For the text-containing cell, return its midpoint in (X, Y) coordinate format. 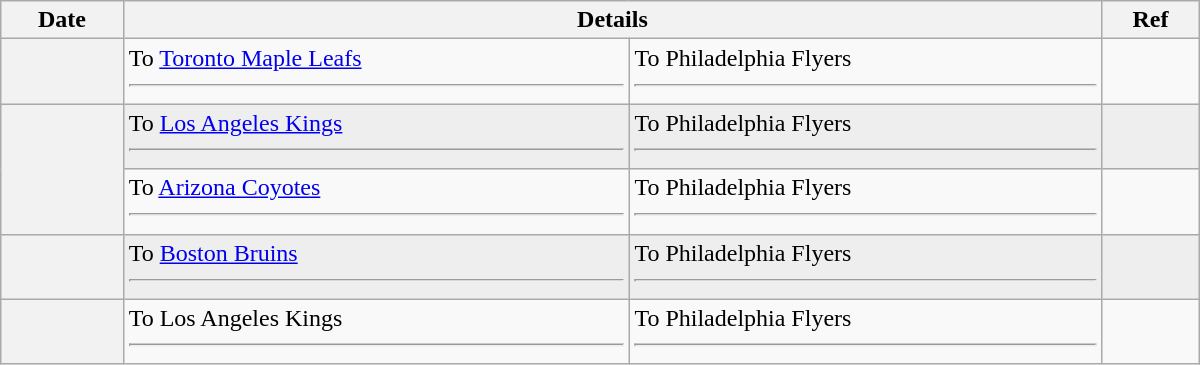
To Boston Bruins (376, 266)
Details (612, 20)
Date (62, 20)
To Arizona Coyotes (376, 202)
To Toronto Maple Leafs (376, 72)
Ref (1151, 20)
